From the cell containing the given text, extract its center point as [x, y] coordinate. 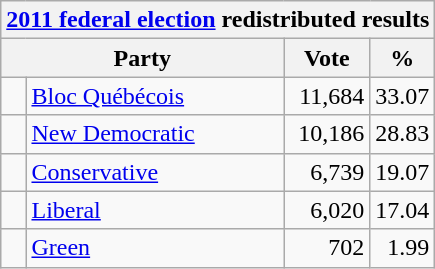
19.07 [402, 172]
1.99 [402, 248]
Liberal [155, 210]
33.07 [402, 96]
Bloc Québécois [155, 96]
Vote [327, 58]
702 [327, 248]
17.04 [402, 210]
% [402, 58]
Party [142, 58]
28.83 [402, 134]
Green [155, 248]
10,186 [327, 134]
6,020 [327, 210]
11,684 [327, 96]
2011 federal election redistributed results [218, 20]
New Democratic [155, 134]
6,739 [327, 172]
Conservative [155, 172]
